Identify which cell holds the provided text, then report its (X, Y) central coordinate. 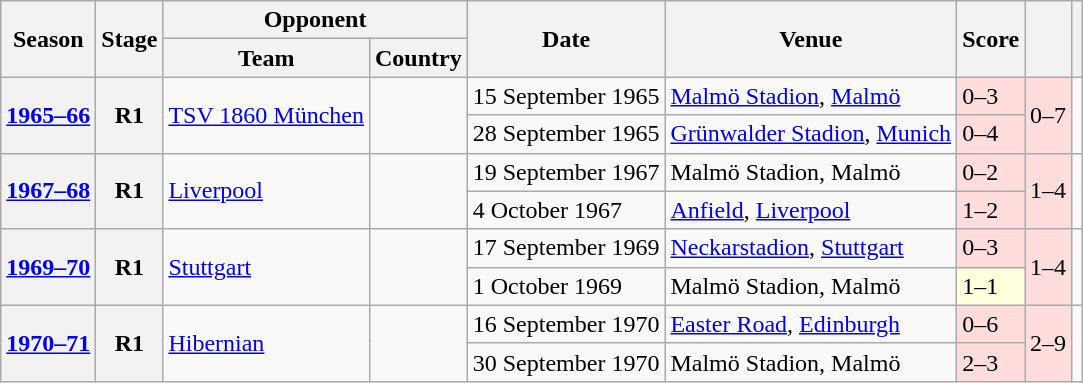
1967–68 (48, 191)
4 October 1967 (566, 210)
Stuttgart (266, 267)
Season (48, 39)
Anfield, Liverpool (811, 210)
Country (418, 58)
Liverpool (266, 191)
16 September 1970 (566, 324)
TSV 1860 München (266, 115)
0–2 (991, 172)
30 September 1970 (566, 362)
0–4 (991, 134)
Neckarstadion, Stuttgart (811, 248)
Stage (130, 39)
15 September 1965 (566, 96)
19 September 1967 (566, 172)
0–7 (1048, 115)
1 October 1969 (566, 286)
Grünwalder Stadion, Munich (811, 134)
1–1 (991, 286)
1965–66 (48, 115)
28 September 1965 (566, 134)
1–2 (991, 210)
0–6 (991, 324)
Score (991, 39)
2–3 (991, 362)
1970–71 (48, 343)
2–9 (1048, 343)
Easter Road, Edinburgh (811, 324)
Hibernian (266, 343)
Opponent (315, 20)
Team (266, 58)
Venue (811, 39)
1969–70 (48, 267)
Date (566, 39)
17 September 1969 (566, 248)
